Provide the (x, y) coordinate of the cell's center where the given text is located.  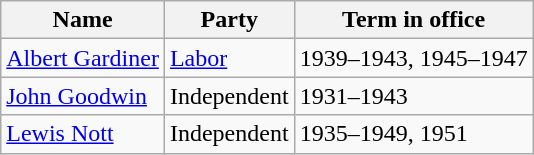
Term in office (414, 20)
1939–1943, 1945–1947 (414, 58)
Lewis Nott (83, 134)
Party (229, 20)
John Goodwin (83, 96)
Name (83, 20)
Albert Gardiner (83, 58)
1931–1943 (414, 96)
1935–1949, 1951 (414, 134)
Labor (229, 58)
